Detect which cell encompasses the target text, then output its (x, y) center coordinate. 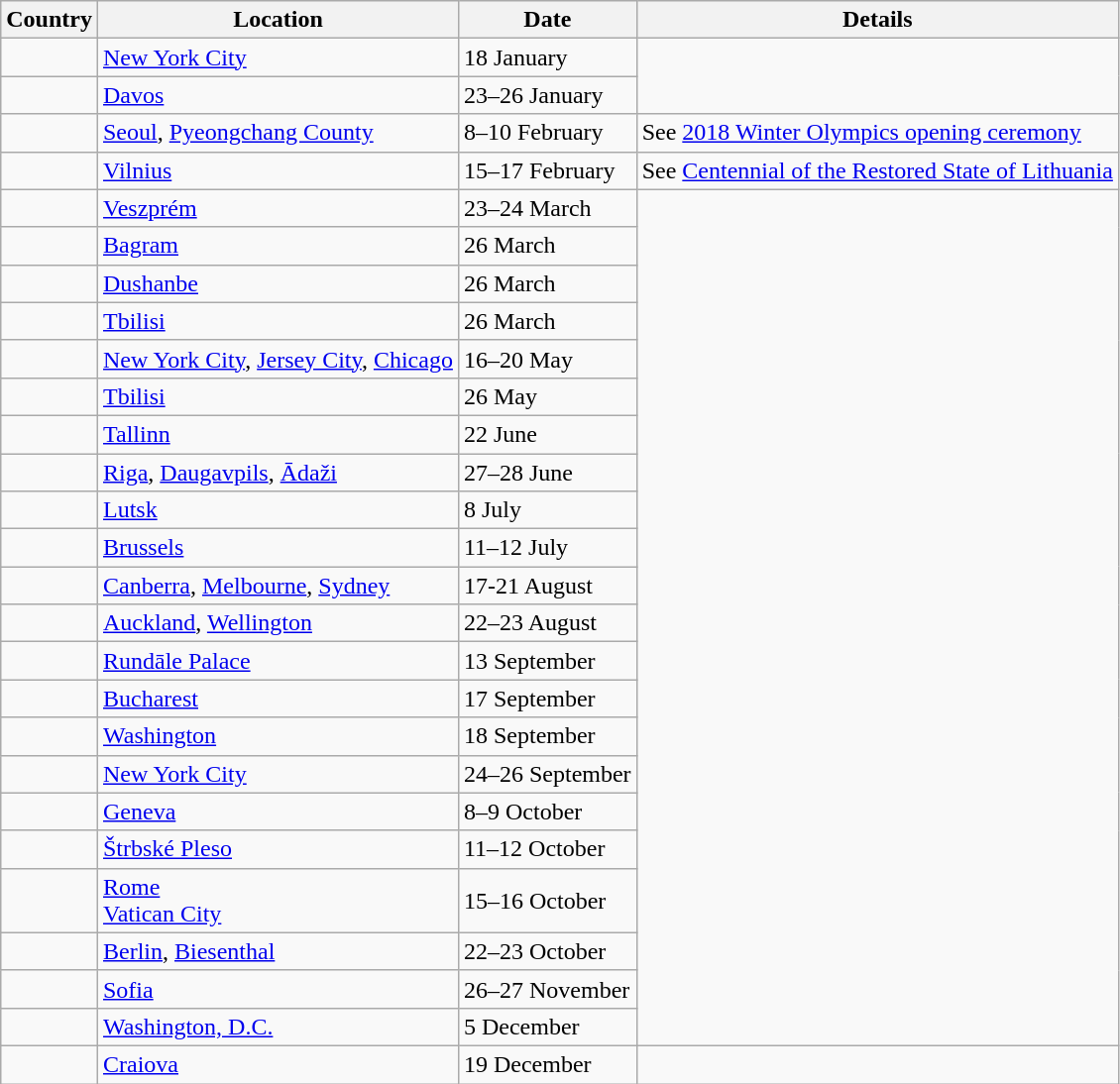
Details (877, 20)
11–12 July (547, 548)
22 June (547, 434)
Veszprém (278, 208)
Berlin, Biesenthal (278, 951)
18 January (547, 57)
26 May (547, 396)
See Centennial of the Restored State of Lithuania (877, 170)
Brussels (278, 548)
8–10 February (547, 133)
Seoul, Pyeongchang County (278, 133)
Geneva (278, 812)
22–23 August (547, 623)
Auckland, Wellington (278, 623)
24–26 September (547, 774)
Štrbské Pleso (278, 849)
11–12 October (547, 849)
15–16 October (547, 900)
5 December (547, 1027)
19 December (547, 1064)
Washington (278, 736)
Canberra, Melbourne, Sydney (278, 586)
17 September (547, 699)
22–23 October (547, 951)
Washington, D.C. (278, 1027)
See 2018 Winter Olympics opening ceremony (877, 133)
RomeVatican City (278, 900)
Rundāle Palace (278, 661)
Tallinn (278, 434)
Riga, Daugavpils, Ādaži (278, 473)
8–9 October (547, 812)
Dushanbe (278, 283)
15–17 February (547, 170)
Date (547, 20)
Craiova (278, 1064)
Country (50, 20)
13 September (547, 661)
27–28 June (547, 473)
Lutsk (278, 510)
Location (278, 20)
16–20 May (547, 359)
26–27 November (547, 989)
23–24 March (547, 208)
23–26 January (547, 95)
New York City, Jersey City, Chicago (278, 359)
Sofia (278, 989)
Bucharest (278, 699)
Vilnius (278, 170)
18 September (547, 736)
8 July (547, 510)
Bagram (278, 246)
17-21 August (547, 586)
Davos (278, 95)
